Detect which cell encompasses the target text, then output its (x, y) center coordinate. 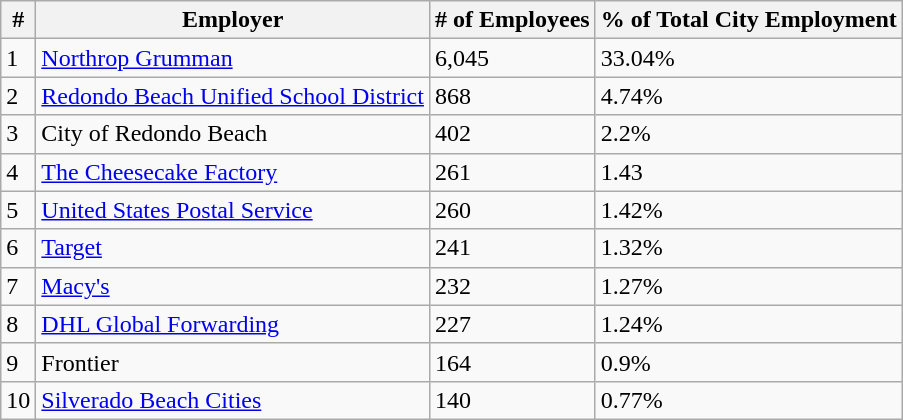
% of Total City Employment (748, 20)
Frontier (233, 362)
6 (18, 248)
Redondo Beach Unified School District (233, 96)
5 (18, 210)
4 (18, 172)
9 (18, 362)
1.32% (748, 248)
# of Employees (512, 20)
1.24% (748, 324)
164 (512, 362)
6,045 (512, 58)
7 (18, 286)
1 (18, 58)
227 (512, 324)
1.42% (748, 210)
City of Redondo Beach (233, 134)
DHL Global Forwarding (233, 324)
Silverado Beach Cities (233, 400)
10 (18, 400)
Target (233, 248)
241 (512, 248)
1.27% (748, 286)
868 (512, 96)
# (18, 20)
402 (512, 134)
260 (512, 210)
Macy's (233, 286)
4.74% (748, 96)
0.9% (748, 362)
261 (512, 172)
1.43 (748, 172)
Employer (233, 20)
232 (512, 286)
3 (18, 134)
Northrop Grumman (233, 58)
8 (18, 324)
140 (512, 400)
2 (18, 96)
33.04% (748, 58)
0.77% (748, 400)
The Cheesecake Factory (233, 172)
2.2% (748, 134)
United States Postal Service (233, 210)
